Output the (X, Y) coordinate of the center of the cell containing the given text.  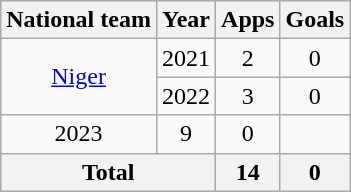
2 (248, 58)
Apps (248, 20)
2021 (186, 58)
9 (186, 134)
Year (186, 20)
Total (108, 172)
National team (79, 20)
2022 (186, 96)
3 (248, 96)
Goals (315, 20)
14 (248, 172)
Niger (79, 77)
2023 (79, 134)
